From the cell containing the given text, extract its center point as [X, Y] coordinate. 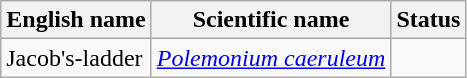
Scientific name [271, 20]
Status [428, 20]
English name [76, 20]
Polemonium caeruleum [271, 58]
Jacob's-ladder [76, 58]
